Locate the cell with the specified text and output its (X, Y) center coordinate. 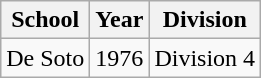
De Soto (46, 58)
School (46, 20)
Division (205, 20)
Year (120, 20)
1976 (120, 58)
Division 4 (205, 58)
